Output the (X, Y) coordinate of the center of the cell containing the given text.  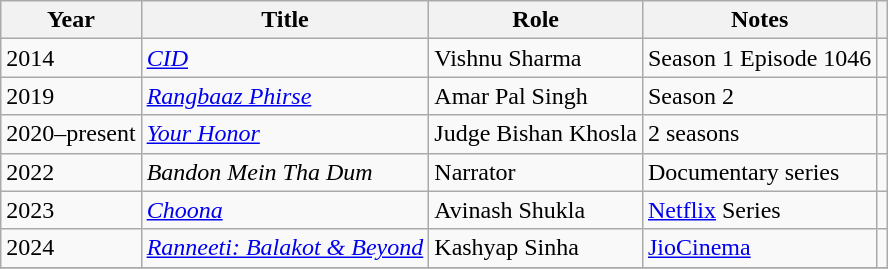
Rangbaaz Phirse (285, 96)
CID (285, 58)
Notes (759, 20)
2014 (71, 58)
Narrator (536, 172)
Title (285, 20)
2 seasons (759, 134)
2019 (71, 96)
2024 (71, 248)
2022 (71, 172)
Documentary series (759, 172)
Netflix Series (759, 210)
JioCinema (759, 248)
2023 (71, 210)
Avinash Shukla (536, 210)
Amar Pal Singh (536, 96)
Judge Bishan Khosla (536, 134)
Season 1 Episode 1046 (759, 58)
Year (71, 20)
Choona (285, 210)
Bandon Mein Tha Dum (285, 172)
Vishnu Sharma (536, 58)
Season 2 (759, 96)
2020–present (71, 134)
Ranneeti: Balakot & Beyond (285, 248)
Kashyap Sinha (536, 248)
Your Honor (285, 134)
Role (536, 20)
